Scan for the cell matching the given text and deliver its (X, Y) coordinate at center. 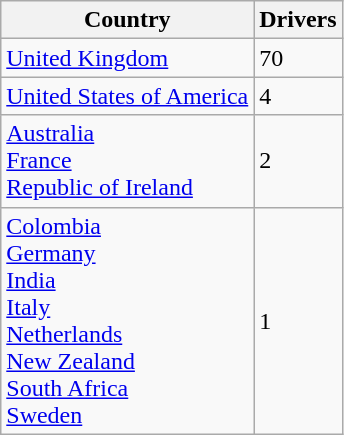
United States of America (128, 96)
Colombia Germany India Italy Netherlands New Zealand South Africa Sweden (128, 320)
2 (298, 161)
Australia France Republic of Ireland (128, 161)
70 (298, 58)
1 (298, 320)
Drivers (298, 20)
4 (298, 96)
United Kingdom (128, 58)
Country (128, 20)
